Identify which cell holds the provided text, then report its (X, Y) central coordinate. 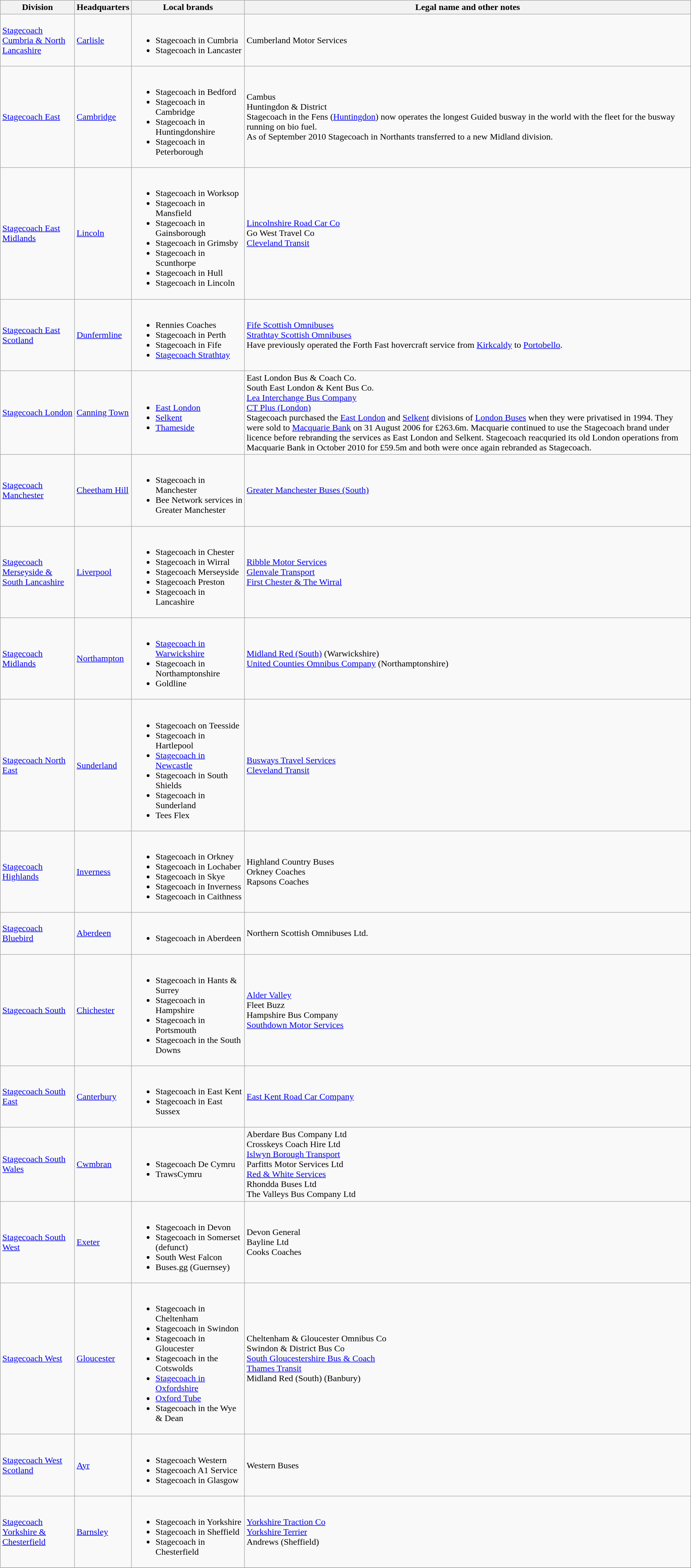
Midland Red (South) (Warwickshire)United Counties Omnibus Company (Northamptonshire) (468, 659)
Stagecoach East Midlands (38, 233)
Cambridge (103, 117)
Stagecoach Yorkshire & Chesterfield (38, 1532)
Stagecoach London (38, 413)
Highland Country BusesOrkney CoachesRapsons Coaches (468, 871)
Stagecoach West (38, 1359)
Stagecoach South (38, 1010)
Stagecoach South West (38, 1242)
Dunfermline (103, 335)
Alder ValleyFleet BuzzHampshire Bus CompanySouthdown Motor Services (468, 1010)
Yorkshire Traction CoYorkshire TerrierAndrews (Sheffield) (468, 1532)
Stagecoach in CumbriaStagecoach in Lancaster (188, 40)
Carlisle (103, 40)
Stagecoach Midlands (38, 659)
Division (38, 7)
Stagecoach in Aberdeen (188, 933)
Stagecoach East Scotland (38, 335)
Stagecoach Merseyside & South Lancashire (38, 572)
Sunderland (103, 765)
Stagecoach North East (38, 765)
East Kent Road Car Company (468, 1097)
Rennies CoachesStagecoach in PerthStagecoach in FifeStagecoach Strathtay (188, 335)
Stagecoach in OrkneyStagecoach in LochaberStagecoach in SkyeStagecoach in InvernessStagecoach in Caithness (188, 871)
Stagecoach De CymruTrawsCymru (188, 1164)
Stagecoach in YorkshireStagecoach in SheffieldStagecoach in Chesterfield (188, 1532)
Stagecoach in DevonStagecoach in Somerset (defunct)South West FalconBuses.gg (Guernsey) (188, 1242)
Canning Town (103, 413)
Stagecoach South East (38, 1097)
Stagecoach in BedfordStagecoach in CambridgeStagecoach in HuntingdonshireStagecoach in Peterborough (188, 117)
Stagecoach Highlands (38, 871)
Stagecoach in ChesterStagecoach in WirralStagecoach MerseysideStagecoach PrestonStagecoach in Lancashire (188, 572)
Headquarters (103, 7)
Busways Travel ServicesCleveland Transit (468, 765)
Stagecoach South Wales (38, 1164)
Cumberland Motor Services (468, 40)
Stagecoach East (38, 117)
East LondonSelkentThameside (188, 413)
Liverpool (103, 572)
Exeter (103, 1242)
Local brands (188, 7)
Legal name and other notes (468, 7)
Cwmbran (103, 1164)
Stagecoach in WarwickshireStagecoach in NorthamptonshireGoldline (188, 659)
Stagecoach West Scotland (38, 1465)
Aberdeen (103, 933)
Stagecoach in Hants & SurreyStagecoach in HampshireStagecoach in PortsmouthStagecoach in the South Downs (188, 1010)
Stagecoach on TeessideStagecoach in HartlepoolStagecoach in NewcastleStagecoach in South ShieldsStagecoach in SunderlandTees Flex (188, 765)
Cheltenham & Gloucester Omnibus CoSwindon & District Bus CoSouth Gloucestershire Bus & CoachThames TransitMidland Red (South) (Banbury) (468, 1359)
Gloucester (103, 1359)
Northern Scottish Omnibuses Ltd. (468, 933)
Ribble Motor ServicesGlenvale TransportFirst Chester & The Wirral (468, 572)
Lincolnshire Road Car CoGo West Travel CoCleveland Transit (468, 233)
Stagecoach Bluebird (38, 933)
Greater Manchester Buses (South) (468, 490)
Canterbury (103, 1097)
Western Buses (468, 1465)
Stagecoach WesternStagecoach A1 ServiceStagecoach in Glasgow (188, 1465)
Lincoln (103, 233)
Northampton (103, 659)
Ayr (103, 1465)
Barnsley (103, 1532)
Cheetham Hill (103, 490)
Stagecoach Manchester (38, 490)
Inverness (103, 871)
Stagecoach in ManchesterBee Network services in Greater Manchester (188, 490)
Stagecoach in East KentStagecoach in East Sussex (188, 1097)
Chichester (103, 1010)
Stagecoach Cumbria & North Lancashire (38, 40)
Devon GeneralBayline LtdCooks Coaches (468, 1242)
Fife Scottish OmnibusesStrathtay Scottish OmnibusesHave previously operated the Forth Fast hovercraft service from Kirkcaldy to Portobello. (468, 335)
